Provide the [x, y] coordinate of the cell's center where the given text is located.  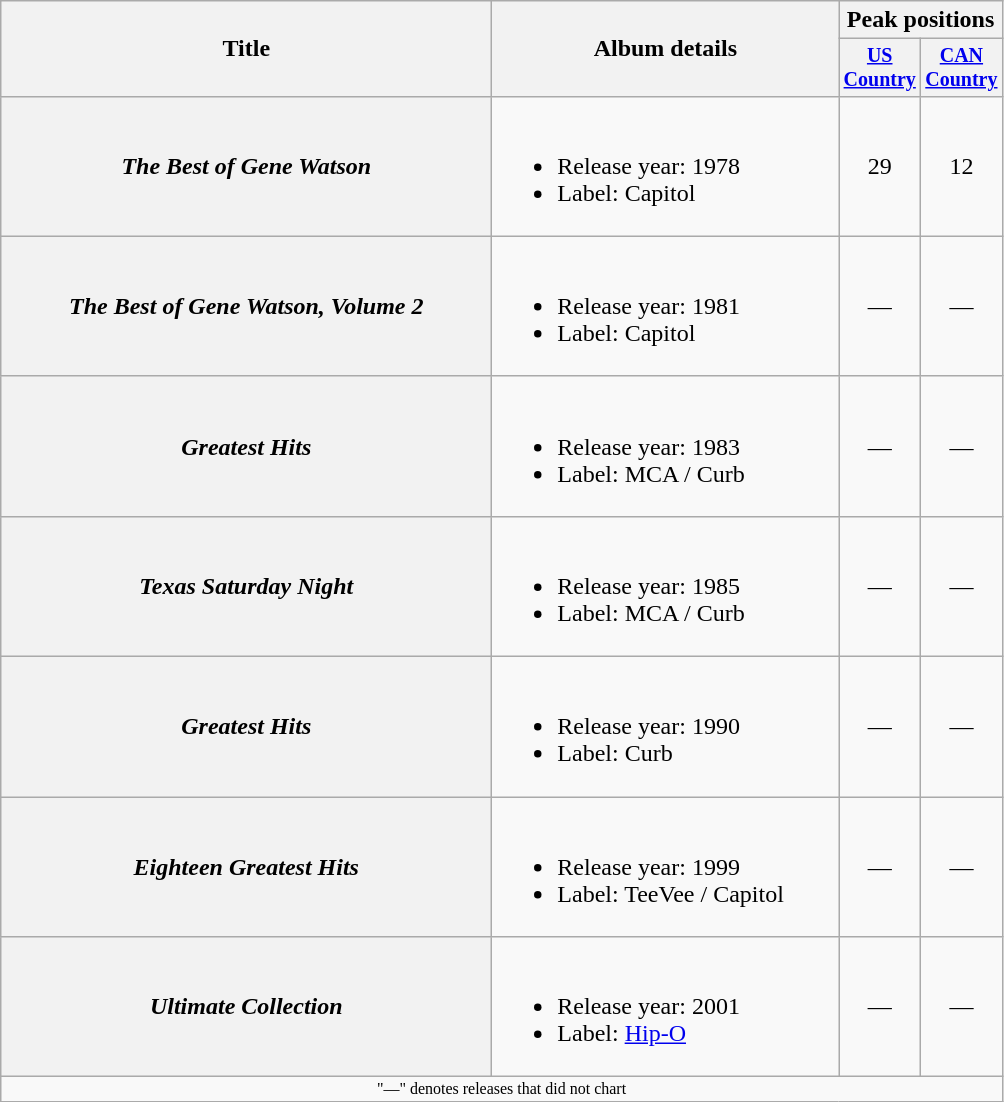
"—" denotes releases that did not chart [502, 1089]
Release year: 1990Label: Curb [666, 727]
12 [962, 166]
The Best of Gene Watson, Volume 2 [246, 306]
Ultimate Collection [246, 1007]
Texas Saturday Night [246, 586]
Release year: 1981Label: Capitol [666, 306]
Release year: 2001Label: Hip-O [666, 1007]
29 [880, 166]
US Country [880, 68]
Peak positions [920, 20]
CAN Country [962, 68]
The Best of Gene Watson [246, 166]
Release year: 1983Label: MCA / Curb [666, 446]
Album details [666, 49]
Title [246, 49]
Release year: 1999Label: TeeVee / Capitol [666, 867]
Release year: 1978Label: Capitol [666, 166]
Eighteen Greatest Hits [246, 867]
Release year: 1985Label: MCA / Curb [666, 586]
